Detect which cell encompasses the target text, then output its [X, Y] center coordinate. 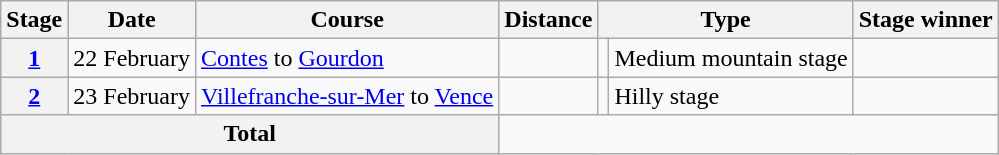
2 [34, 96]
1 [34, 58]
Stage [34, 20]
Date [132, 20]
Contes to Gourdon [348, 58]
Stage winner [926, 20]
Medium mountain stage [731, 58]
Course [348, 20]
22 February [132, 58]
Hilly stage [731, 96]
Villefranche-sur-Mer to Vence [348, 96]
Distance [548, 20]
23 February [132, 96]
Type [726, 20]
Total [250, 134]
